Scan for the cell matching the given text and deliver its (X, Y) coordinate at center. 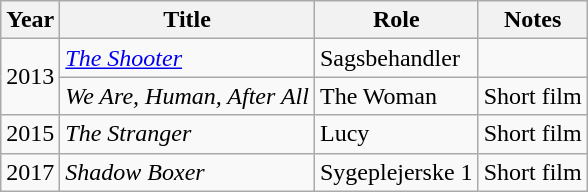
2017 (30, 172)
The Stranger (188, 134)
2015 (30, 134)
Sygeplejerske 1 (396, 172)
Sagsbehandler (396, 58)
Role (396, 20)
Title (188, 20)
Lucy (396, 134)
2013 (30, 77)
We Are, Human, After All (188, 96)
Year (30, 20)
Notes (532, 20)
The Woman (396, 96)
Shadow Boxer (188, 172)
The Shooter (188, 58)
